Return the [x, y] coordinate for the center point of the cell that contains the specified text.  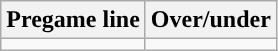
Pregame line [74, 20]
Over/under [210, 20]
